For the text-containing cell, return its midpoint in (X, Y) coordinate format. 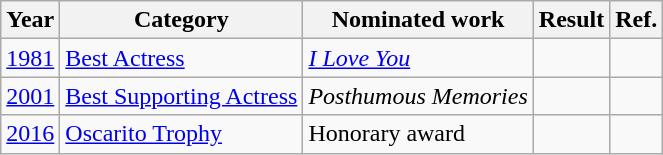
Best Supporting Actress (182, 96)
Best Actress (182, 58)
Category (182, 20)
2016 (30, 134)
I Love You (418, 58)
Year (30, 20)
Result (571, 20)
Oscarito Trophy (182, 134)
2001 (30, 96)
Ref. (636, 20)
1981 (30, 58)
Posthumous Memories (418, 96)
Honorary award (418, 134)
Nominated work (418, 20)
